Return the (X, Y) coordinate for the center point of the cell that contains the specified text.  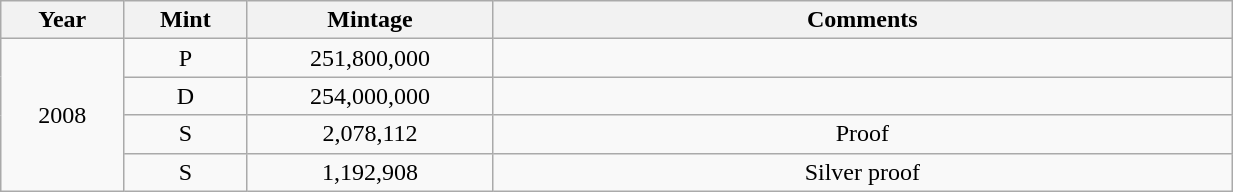
2,078,112 (370, 134)
Proof (862, 134)
251,800,000 (370, 58)
Year (62, 20)
Mintage (370, 20)
Silver proof (862, 172)
Comments (862, 20)
Mint (186, 20)
254,000,000 (370, 96)
P (186, 58)
D (186, 96)
1,192,908 (370, 172)
2008 (62, 115)
